Locate the cell with the specified text and output its (x, y) center coordinate. 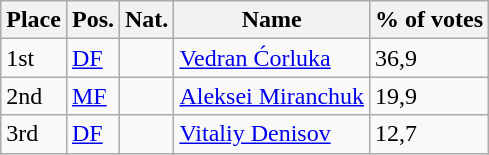
Vitaliy Denisov (272, 134)
Name (272, 20)
MF (92, 96)
2nd (34, 96)
36,9 (430, 58)
Pos. (92, 20)
19,9 (430, 96)
% of votes (430, 20)
Nat. (147, 20)
12,7 (430, 134)
3rd (34, 134)
Place (34, 20)
Aleksei Miranchuk (272, 96)
Vedran Ćorluka (272, 58)
1st (34, 58)
